Capture the cell that displays the provided text and extract its (X, Y) central coordinate. 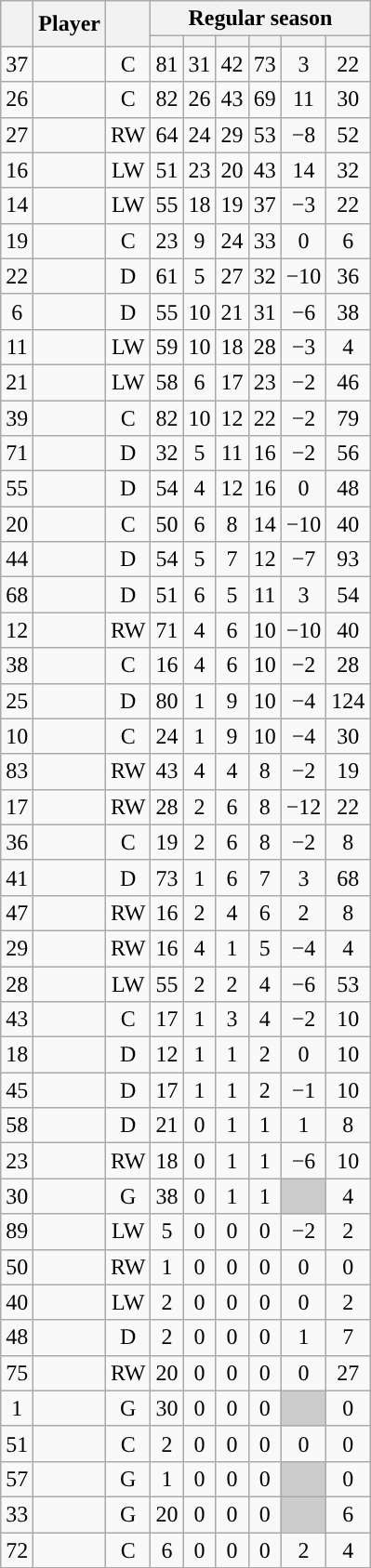
64 (167, 135)
Regular season (260, 19)
69 (264, 99)
25 (17, 701)
80 (167, 701)
124 (348, 701)
61 (167, 276)
79 (348, 417)
46 (348, 382)
59 (167, 347)
75 (17, 1373)
−7 (303, 560)
−12 (303, 807)
47 (17, 913)
41 (17, 877)
72 (17, 1549)
57 (17, 1479)
42 (232, 64)
39 (17, 417)
52 (348, 135)
89 (17, 1232)
56 (348, 454)
93 (348, 560)
83 (17, 771)
45 (17, 1090)
−1 (303, 1090)
81 (167, 64)
Player (70, 24)
−8 (303, 135)
44 (17, 560)
